For the text-containing cell, return its midpoint in [X, Y] coordinate format. 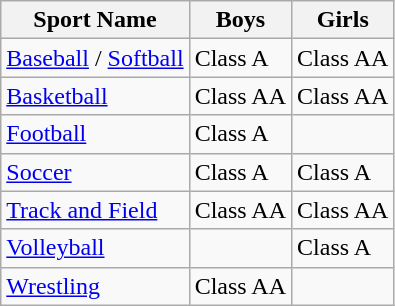
Track and Field [95, 210]
Volleyball [95, 248]
Soccer [95, 172]
Baseball / Softball [95, 58]
Basketball [95, 96]
Football [95, 134]
Wrestling [95, 286]
Girls [343, 20]
Boys [240, 20]
Sport Name [95, 20]
